Find where the given text appears and provide that cell's center as (X, Y) coordinate. 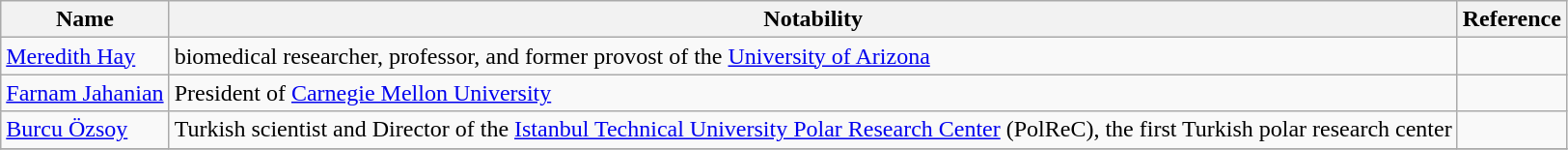
Farnam Jahanian (85, 93)
Meredith Hay (85, 56)
Name (85, 19)
Notability (812, 19)
Turkish scientist and Director of the Istanbul Technical University Polar Research Center (PolReC), the first Turkish polar research center (812, 130)
Reference (1511, 19)
Burcu Özsoy (85, 130)
biomedical researcher, professor, and former provost of the University of Arizona (812, 56)
President of Carnegie Mellon University (812, 93)
